Determine the (X, Y) coordinate at the center of the cell enclosing the given text.  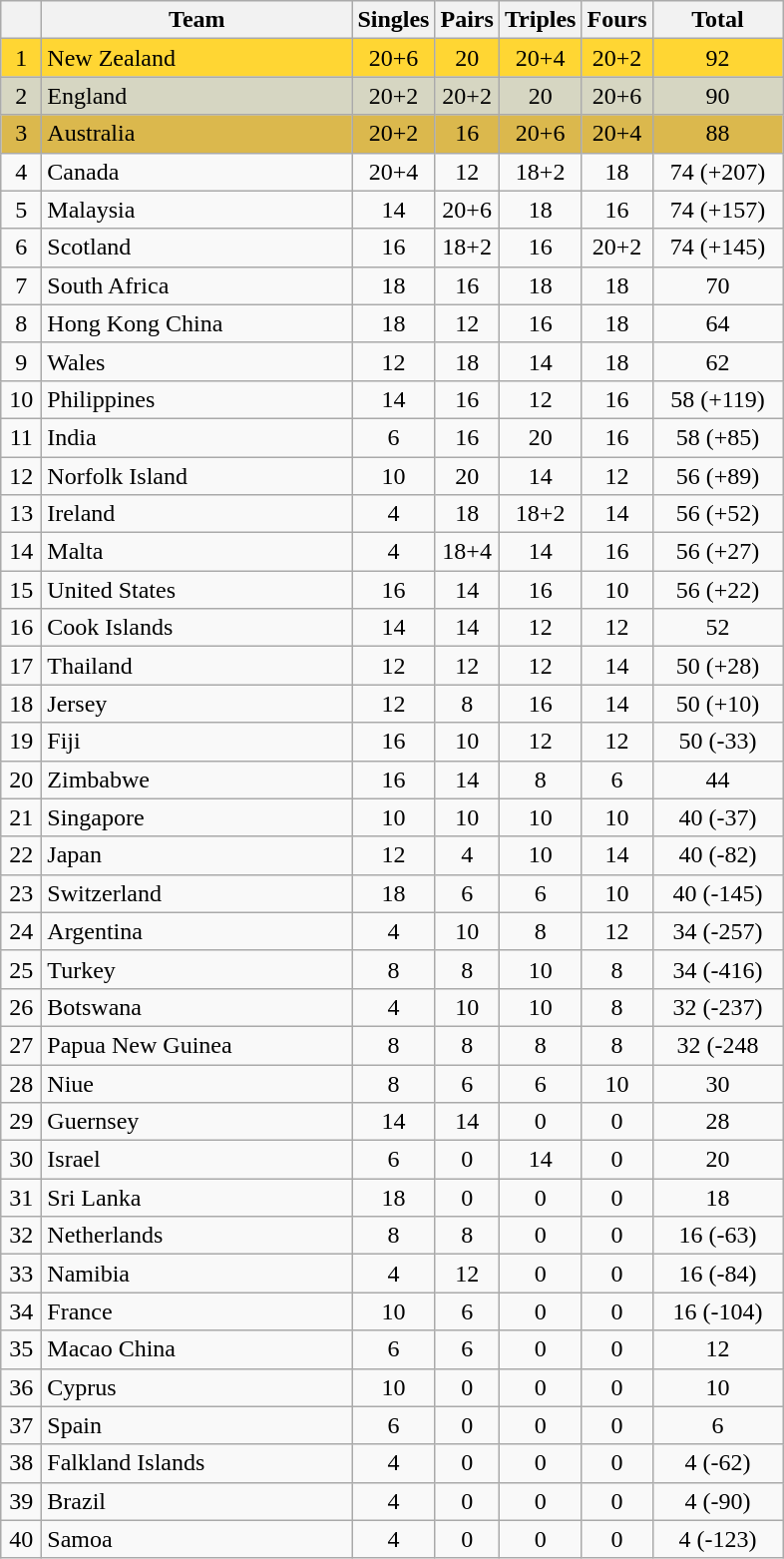
Namibia (197, 1274)
Philippines (197, 399)
Falkland Islands (197, 1463)
2 (22, 96)
Wales (197, 361)
40 (22, 1539)
Papua New Guinea (197, 1045)
Fours (616, 20)
52 (718, 628)
Jersey (197, 704)
32 (-237) (718, 1007)
90 (718, 96)
13 (22, 514)
15 (22, 590)
40 (-82) (718, 855)
26 (22, 1007)
74 (+207) (718, 172)
Australia (197, 134)
Cyprus (197, 1387)
32 (22, 1236)
South Africa (197, 285)
23 (22, 893)
18+4 (467, 552)
Team (197, 20)
Spain (197, 1425)
58 (+85) (718, 437)
Japan (197, 855)
Singles (393, 20)
7 (22, 285)
34 (-257) (718, 931)
40 (-37) (718, 817)
24 (22, 931)
50 (+28) (718, 666)
39 (22, 1501)
31 (22, 1198)
74 (+145) (718, 248)
Brazil (197, 1501)
Pairs (467, 20)
Malta (197, 552)
70 (718, 285)
Turkey (197, 969)
33 (22, 1274)
64 (718, 323)
17 (22, 666)
50 (-33) (718, 742)
India (197, 437)
25 (22, 969)
Thailand (197, 666)
34 (-416) (718, 969)
19 (22, 742)
34 (22, 1311)
9 (22, 361)
56 (+27) (718, 552)
New Zealand (197, 58)
4 (-62) (718, 1463)
21 (22, 817)
Singapore (197, 817)
37 (22, 1425)
Zimbabwe (197, 779)
74 (+157) (718, 210)
4 (-90) (718, 1501)
29 (22, 1122)
Malaysia (197, 210)
Total (718, 20)
16 (-63) (718, 1236)
22 (22, 855)
35 (22, 1349)
44 (718, 779)
56 (+89) (718, 476)
50 (+10) (718, 704)
Niue (197, 1083)
1 (22, 58)
Guernsey (197, 1122)
40 (-145) (718, 893)
92 (718, 58)
16 (-84) (718, 1274)
32 (-248 (718, 1045)
5 (22, 210)
56 (+22) (718, 590)
Cook Islands (197, 628)
Switzerland (197, 893)
Norfolk Island (197, 476)
11 (22, 437)
Ireland (197, 514)
France (197, 1311)
Israel (197, 1160)
4 (-123) (718, 1539)
58 (+119) (718, 399)
Argentina (197, 931)
Hong Kong China (197, 323)
Fiji (197, 742)
Canada (197, 172)
88 (718, 134)
Netherlands (197, 1236)
Triples (541, 20)
16 (-104) (718, 1311)
Macao China (197, 1349)
United States (197, 590)
Samoa (197, 1539)
England (197, 96)
62 (718, 361)
27 (22, 1045)
Sri Lanka (197, 1198)
3 (22, 134)
38 (22, 1463)
Botswana (197, 1007)
56 (+52) (718, 514)
Scotland (197, 248)
36 (22, 1387)
